For the text-containing cell, return its midpoint in (X, Y) coordinate format. 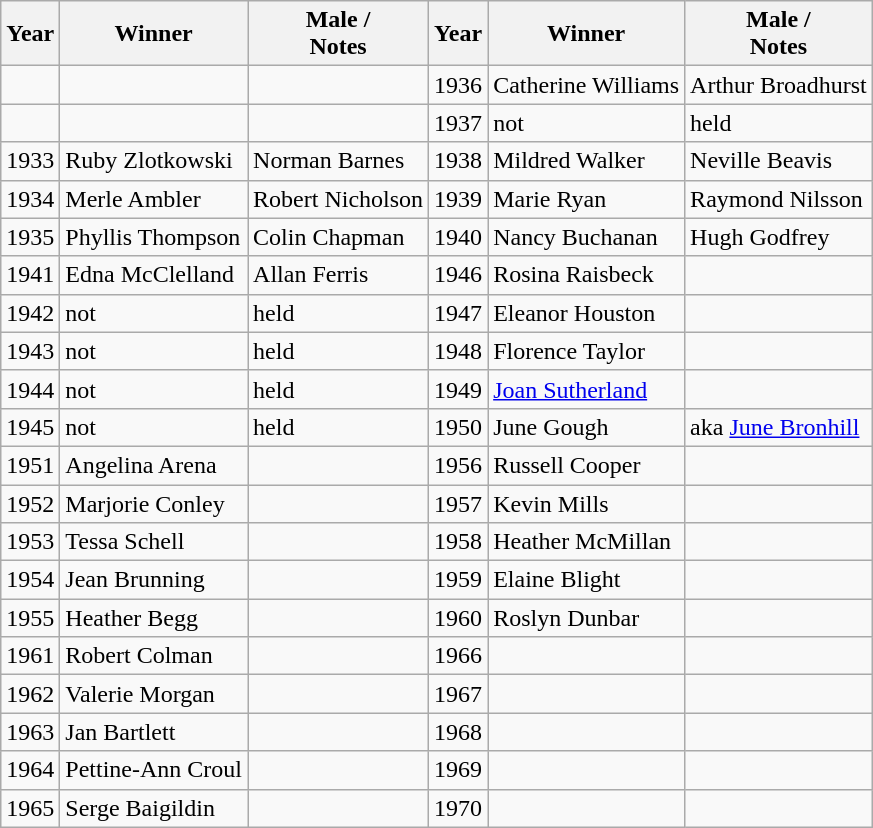
1959 (458, 580)
1939 (458, 199)
Tessa Schell (154, 542)
Arthur Broadhurst (779, 85)
Robert Nicholson (338, 199)
1934 (30, 199)
Kevin Mills (586, 503)
1948 (458, 351)
Rosina Raisbeck (586, 275)
1951 (30, 465)
Hugh Godfrey (779, 237)
Valerie Morgan (154, 694)
Russell Cooper (586, 465)
June Gough (586, 427)
1962 (30, 694)
1935 (30, 237)
1940 (458, 237)
Edna McClelland (154, 275)
1956 (458, 465)
1961 (30, 656)
1936 (458, 85)
1958 (458, 542)
Raymond Nilsson (779, 199)
Marie Ryan (586, 199)
Heather McMillan (586, 542)
Nancy Buchanan (586, 237)
Heather Begg (154, 618)
1969 (458, 770)
1960 (458, 618)
1964 (30, 770)
1954 (30, 580)
1963 (30, 732)
1950 (458, 427)
1933 (30, 161)
1946 (458, 275)
Jean Brunning (154, 580)
Neville Beavis (779, 161)
Ruby Zlotkowski (154, 161)
1944 (30, 389)
1943 (30, 351)
Jan Bartlett (154, 732)
Florence Taylor (586, 351)
Pettine-Ann Croul (154, 770)
Robert Colman (154, 656)
Serge Baigildin (154, 808)
Merle Ambler (154, 199)
Phyllis Thompson (154, 237)
Angelina Arena (154, 465)
Catherine Williams (586, 85)
1965 (30, 808)
1947 (458, 313)
Colin Chapman (338, 237)
1945 (30, 427)
1952 (30, 503)
Elaine Blight (586, 580)
Joan Sutherland (586, 389)
1949 (458, 389)
1942 (30, 313)
1955 (30, 618)
aka June Bronhill (779, 427)
Norman Barnes (338, 161)
1938 (458, 161)
1967 (458, 694)
Eleanor Houston (586, 313)
Mildred Walker (586, 161)
1953 (30, 542)
1957 (458, 503)
Allan Ferris (338, 275)
Marjorie Conley (154, 503)
1968 (458, 732)
1966 (458, 656)
Roslyn Dunbar (586, 618)
1937 (458, 123)
1970 (458, 808)
1941 (30, 275)
